Pinpoint the cell where the given text exists, returning its [x, y] midpoint coordinate. 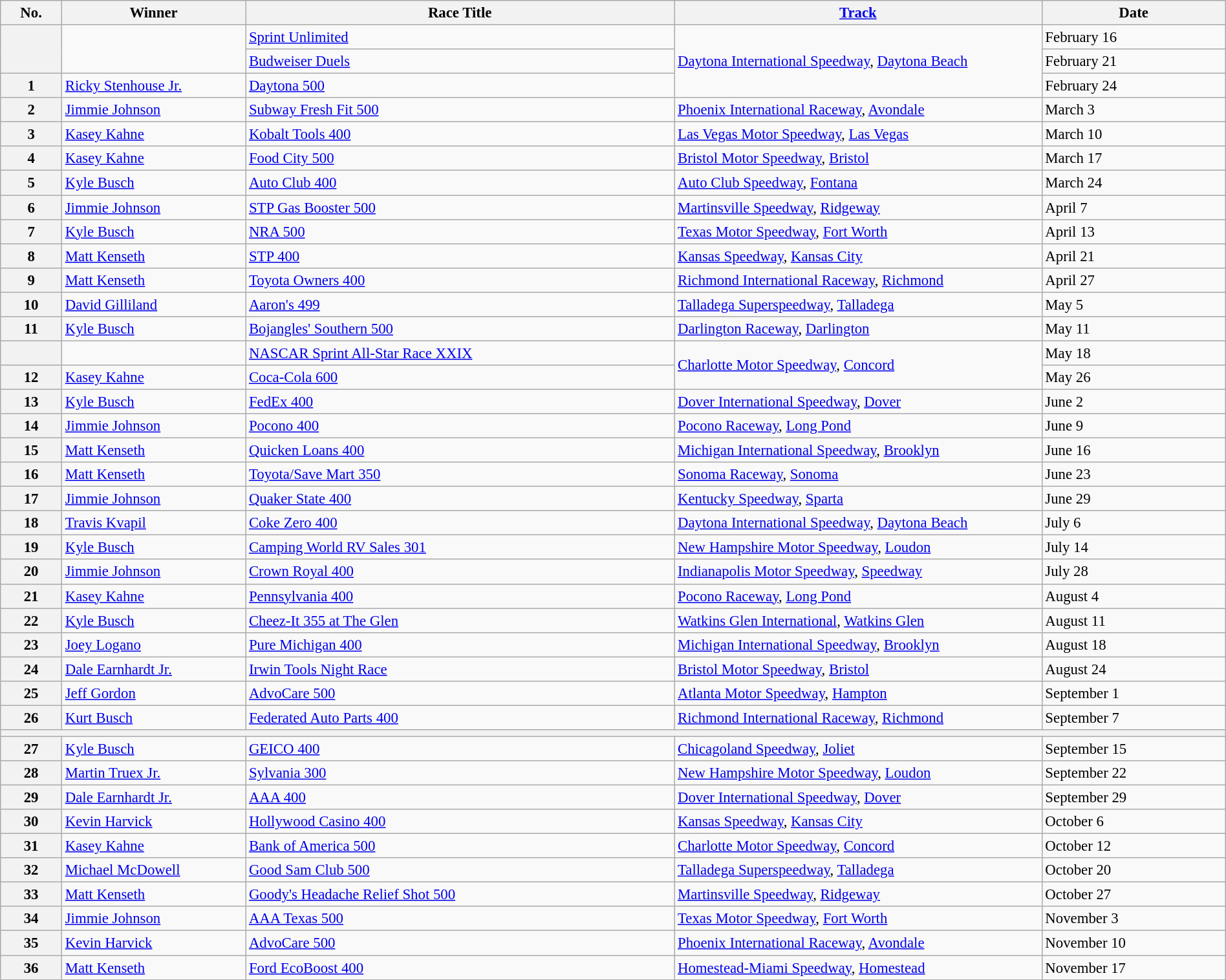
Indianapolis Motor Speedway, Speedway [858, 572]
24 [31, 669]
33 [31, 895]
April 13 [1134, 231]
21 [31, 596]
6 [31, 208]
March 10 [1134, 134]
June 16 [1134, 451]
Jeff Gordon [153, 694]
Atlanta Motor Speedway, Hampton [858, 694]
February 21 [1134, 61]
Auto Club Speedway, Fontana [858, 183]
Aaron's 499 [460, 304]
July 28 [1134, 572]
Sylvania 300 [460, 773]
November 17 [1134, 968]
Race Title [460, 13]
May 18 [1134, 353]
22 [31, 621]
Kurt Busch [153, 718]
June 23 [1134, 474]
12 [31, 378]
1 [31, 86]
No. [31, 13]
Martin Truex Jr. [153, 773]
Track [858, 13]
3 [31, 134]
July 14 [1134, 548]
Sprint Unlimited [460, 37]
8 [31, 256]
April 21 [1134, 256]
Quaker State 400 [460, 499]
February 24 [1134, 86]
Camping World RV Sales 301 [460, 548]
Pocono 400 [460, 426]
STP Gas Booster 500 [460, 208]
October 12 [1134, 846]
25 [31, 694]
AAA 400 [460, 798]
October 6 [1134, 822]
Las Vegas Motor Speedway, Las Vegas [858, 134]
May 11 [1134, 329]
October 27 [1134, 895]
Kentucky Speedway, Sparta [858, 499]
Coke Zero 400 [460, 523]
11 [31, 329]
AAA Texas 500 [460, 919]
23 [31, 644]
Sonoma Raceway, Sonoma [858, 474]
May 5 [1134, 304]
Winner [153, 13]
Chicagoland Speedway, Joliet [858, 749]
Bank of America 500 [460, 846]
Hollywood Casino 400 [460, 822]
Homestead-Miami Speedway, Homestead [858, 968]
Irwin Tools Night Race [460, 669]
20 [31, 572]
13 [31, 401]
March 3 [1134, 110]
June 29 [1134, 499]
September 7 [1134, 718]
31 [31, 846]
Coca-Cola 600 [460, 378]
September 15 [1134, 749]
Goody's Headache Relief Shot 500 [460, 895]
September 29 [1134, 798]
Travis Kvapil [153, 523]
Darlington Raceway, Darlington [858, 329]
September 1 [1134, 694]
4 [31, 158]
Pure Michigan 400 [460, 644]
29 [31, 798]
August 4 [1134, 596]
19 [31, 548]
STP 400 [460, 256]
September 22 [1134, 773]
NASCAR Sprint All-Star Race XXIX [460, 353]
Federated Auto Parts 400 [460, 718]
15 [31, 451]
30 [31, 822]
27 [31, 749]
Cheez-It 355 at The Glen [460, 621]
28 [31, 773]
NRA 500 [460, 231]
36 [31, 968]
Good Sam Club 500 [460, 870]
March 17 [1134, 158]
Pennsylvania 400 [460, 596]
32 [31, 870]
18 [31, 523]
October 20 [1134, 870]
Joey Logano [153, 644]
Kobalt Tools 400 [460, 134]
Ricky Stenhouse Jr. [153, 86]
17 [31, 499]
Date [1134, 13]
GEICO 400 [460, 749]
Subway Fresh Fit 500 [460, 110]
May 26 [1134, 378]
5 [31, 183]
August 11 [1134, 621]
Ford EcoBoost 400 [460, 968]
February 16 [1134, 37]
Quicken Loans 400 [460, 451]
10 [31, 304]
Food City 500 [460, 158]
Crown Royal 400 [460, 572]
April 27 [1134, 280]
August 18 [1134, 644]
August 24 [1134, 669]
Toyota Owners 400 [460, 280]
Bojangles' Southern 500 [460, 329]
FedEx 400 [460, 401]
14 [31, 426]
Budweiser Duels [460, 61]
November 3 [1134, 919]
Auto Club 400 [460, 183]
34 [31, 919]
Toyota/Save Mart 350 [460, 474]
Michael McDowell [153, 870]
7 [31, 231]
March 24 [1134, 183]
26 [31, 718]
35 [31, 943]
June 2 [1134, 401]
Daytona 500 [460, 86]
April 7 [1134, 208]
2 [31, 110]
David Gilliland [153, 304]
November 10 [1134, 943]
9 [31, 280]
June 9 [1134, 426]
16 [31, 474]
July 6 [1134, 523]
Watkins Glen International, Watkins Glen [858, 621]
